Find where the given text appears and provide that cell's center as (X, Y) coordinate. 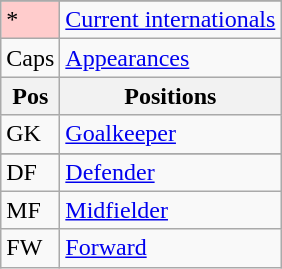
Pos (30, 96)
Goalkeeper (170, 134)
Midfielder (170, 210)
Forward (170, 248)
MF (30, 210)
GK (30, 134)
FW (30, 248)
Positions (170, 96)
* (30, 20)
DF (30, 172)
Current internationals (170, 20)
Caps (30, 58)
Appearances (170, 58)
Defender (170, 172)
